Search for the cell housing the specified text and yield its [x, y] center coordinate. 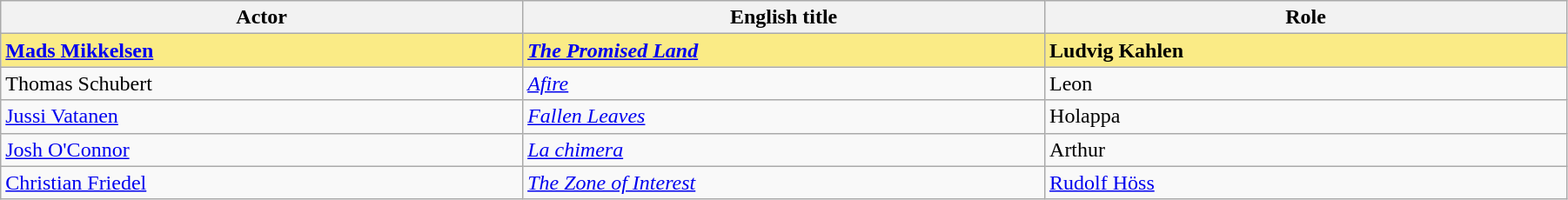
The Zone of Interest [784, 183]
Thomas Schubert [262, 83]
Jussi Vatanen [262, 117]
Josh O'Connor [262, 150]
Leon [1306, 83]
Arthur [1306, 150]
Fallen Leaves [784, 117]
Afire [784, 83]
Role [1306, 17]
English title [784, 17]
La chimera [784, 150]
Ludvig Kahlen [1306, 50]
Holappa [1306, 117]
Rudolf Höss [1306, 183]
The Promised Land [784, 50]
Mads Mikkelsen [262, 50]
Christian Friedel [262, 183]
Actor [262, 17]
